Identify which cell holds the provided text, then report its [x, y] central coordinate. 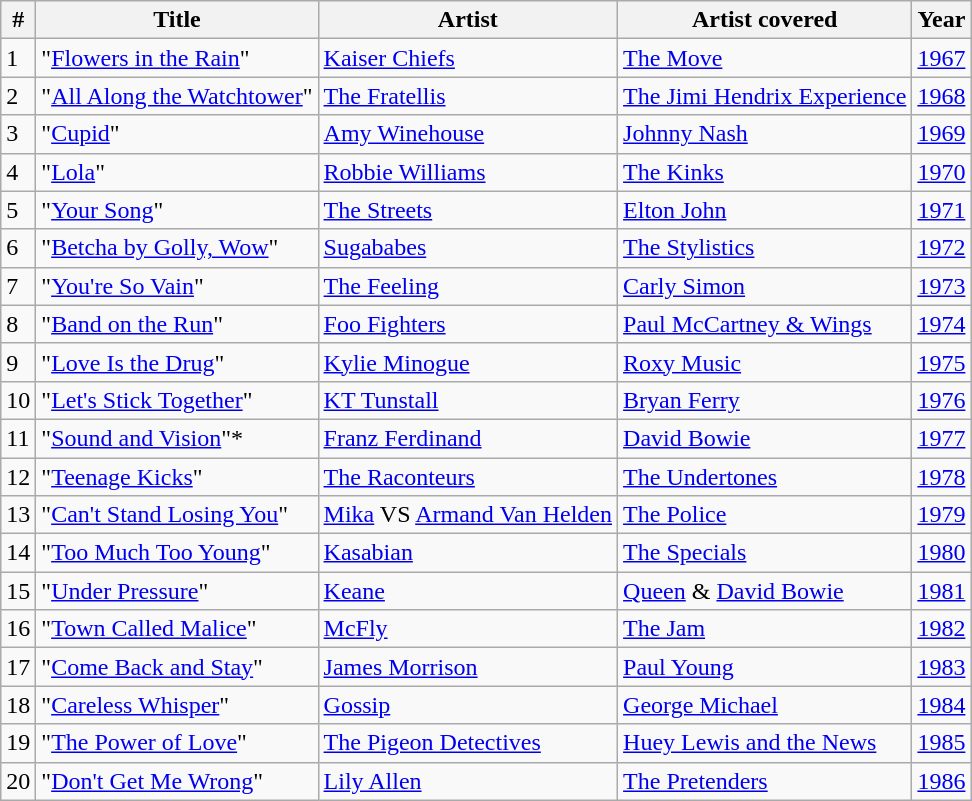
The Move [765, 58]
1984 [942, 705]
16 [18, 629]
Keane [468, 591]
"Love Is the Drug" [177, 362]
Bryan Ferry [765, 400]
Queen & David Bowie [765, 591]
The Kinks [765, 172]
"The Power of Love" [177, 743]
5 [18, 210]
"Band on the Run" [177, 324]
"Come Back and Stay" [177, 667]
20 [18, 781]
James Morrison [468, 667]
9 [18, 362]
Amy Winehouse [468, 134]
McFly [468, 629]
"Careless Whisper" [177, 705]
"Flowers in the Rain" [177, 58]
1980 [942, 553]
1981 [942, 591]
15 [18, 591]
1970 [942, 172]
1 [18, 58]
Gossip [468, 705]
Mika VS Armand Van Helden [468, 515]
David Bowie [765, 438]
Title [177, 20]
2 [18, 96]
"All Along the Watchtower" [177, 96]
"You're So Vain" [177, 286]
The Feeling [468, 286]
Year [942, 20]
6 [18, 248]
The Pigeon Detectives [468, 743]
"Let's Stick Together" [177, 400]
10 [18, 400]
1967 [942, 58]
Johnny Nash [765, 134]
1979 [942, 515]
KT Tunstall [468, 400]
"Betcha by Golly, Wow" [177, 248]
Huey Lewis and the News [765, 743]
"Lola" [177, 172]
Elton John [765, 210]
The Streets [468, 210]
8 [18, 324]
The Police [765, 515]
1971 [942, 210]
1975 [942, 362]
"Town Called Malice" [177, 629]
Kasabian [468, 553]
1968 [942, 96]
The Specials [765, 553]
13 [18, 515]
12 [18, 477]
The Stylistics [765, 248]
1983 [942, 667]
18 [18, 705]
Robbie Williams [468, 172]
The Undertones [765, 477]
Foo Fighters [468, 324]
19 [18, 743]
Sugababes [468, 248]
"Sound and Vision"* [177, 438]
"Too Much Too Young" [177, 553]
"Cupid" [177, 134]
Kaiser Chiefs [468, 58]
3 [18, 134]
The Jimi Hendrix Experience [765, 96]
Franz Ferdinand [468, 438]
Paul Young [765, 667]
# [18, 20]
"Teenage Kicks" [177, 477]
George Michael [765, 705]
Carly Simon [765, 286]
1974 [942, 324]
Artist covered [765, 20]
Roxy Music [765, 362]
1982 [942, 629]
The Jam [765, 629]
1976 [942, 400]
4 [18, 172]
"Don't Get Me Wrong" [177, 781]
Artist [468, 20]
11 [18, 438]
Lily Allen [468, 781]
14 [18, 553]
Paul McCartney & Wings [765, 324]
1969 [942, 134]
"Under Pressure" [177, 591]
"Your Song" [177, 210]
1986 [942, 781]
The Raconteurs [468, 477]
Kylie Minogue [468, 362]
17 [18, 667]
"Can't Stand Losing You" [177, 515]
1978 [942, 477]
1985 [942, 743]
7 [18, 286]
1977 [942, 438]
The Pretenders [765, 781]
1972 [942, 248]
The Fratellis [468, 96]
1973 [942, 286]
